Determine the [x, y] coordinate at the center of the cell enclosing the given text.  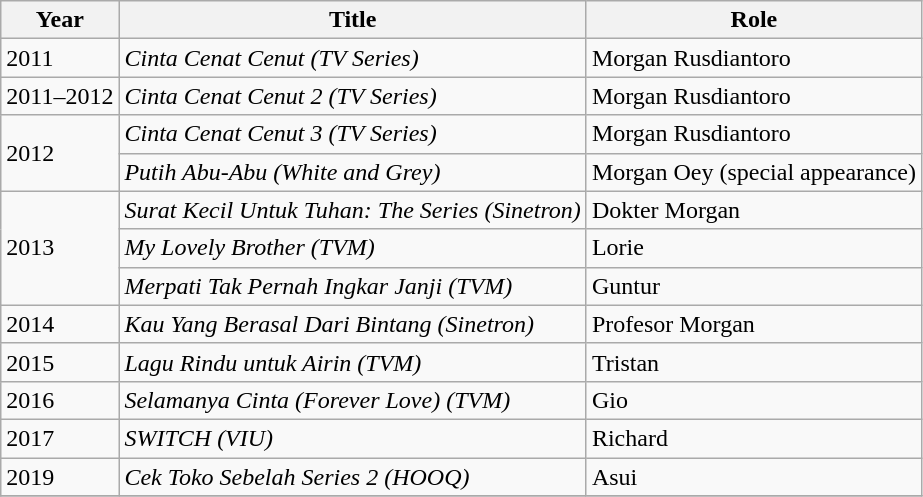
2016 [60, 400]
Role [754, 20]
Lorie [754, 248]
Lagu Rindu untuk Airin (TVM) [352, 362]
Selamanya Cinta (Forever Love) (TVM) [352, 400]
Asui [754, 477]
Dokter Morgan [754, 210]
2011–2012 [60, 96]
Kau Yang Berasal Dari Bintang (Sinetron) [352, 324]
Cek Toko Sebelah Series 2 (HOOQ) [352, 477]
Tristan [754, 362]
Gio [754, 400]
Guntur [754, 286]
Cinta Cenat Cenut 3 (TV Series) [352, 134]
Profesor Morgan [754, 324]
2015 [60, 362]
Cinta Cenat Cenut (TV Series) [352, 58]
2017 [60, 438]
Richard [754, 438]
Merpati Tak Pernah Ingkar Janji (TVM) [352, 286]
2013 [60, 248]
SWITCH (VIU) [352, 438]
Putih Abu-Abu (White and Grey) [352, 172]
2012 [60, 153]
Surat Kecil Untuk Tuhan: The Series (Sinetron) [352, 210]
Year [60, 20]
Morgan Oey (special appearance) [754, 172]
2011 [60, 58]
2019 [60, 477]
Title [352, 20]
Cinta Cenat Cenut 2 (TV Series) [352, 96]
My Lovely Brother (TVM) [352, 248]
2014 [60, 324]
